Find where the given text appears and provide that cell's center as [X, Y] coordinate. 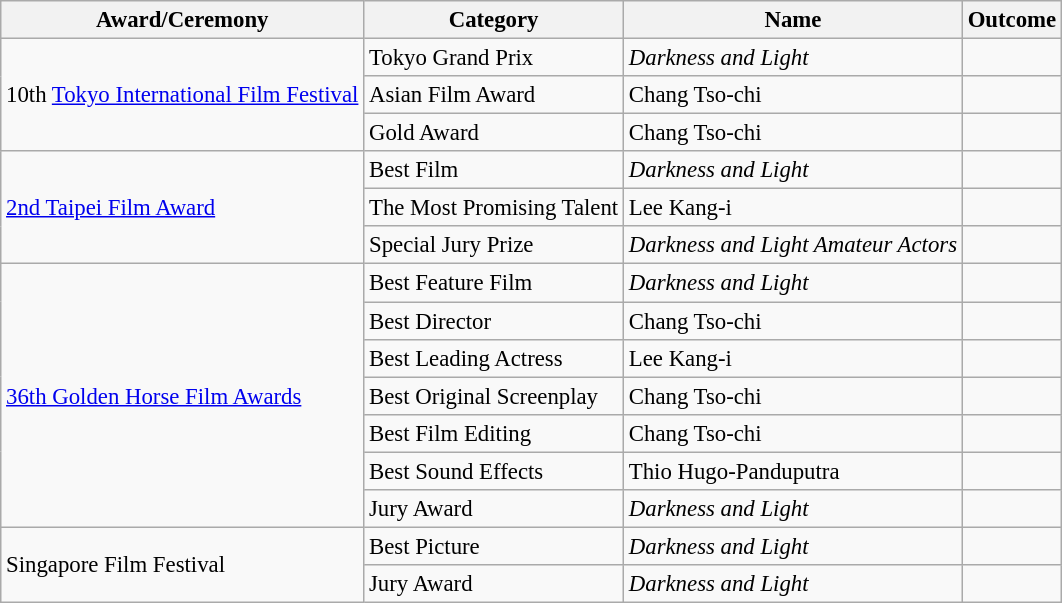
Singapore Film Festival [182, 564]
Gold Award [494, 133]
Best Film [494, 170]
36th Golden Horse Film Awards [182, 396]
Best Feature Film [494, 283]
The Most Promising Talent [494, 208]
Best Original Screenplay [494, 396]
Special Jury Prize [494, 245]
Asian Film Award [494, 95]
Name [794, 20]
Outcome [1012, 20]
Tokyo Grand Prix [494, 58]
Best Leading Actress [494, 358]
2nd Taipei Film Award [182, 208]
Best Picture [494, 546]
Thio Hugo-Panduputra [794, 471]
Award/Ceremony [182, 20]
Best Director [494, 321]
Darkness and Light Amateur Actors [794, 245]
10th Tokyo International Film Festival [182, 96]
Best Sound Effects [494, 471]
Best Film Editing [494, 433]
Category [494, 20]
